Output the [x, y] coordinate of the center of the cell containing the given text.  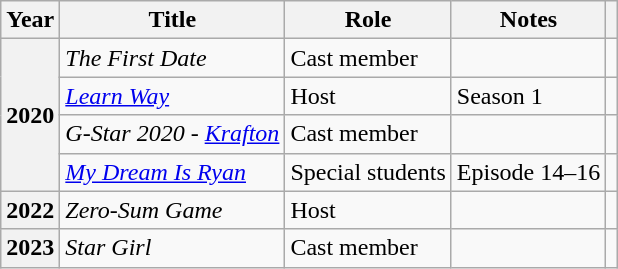
Star Girl [172, 248]
Zero-Sum Game [172, 210]
Year [30, 20]
Role [368, 20]
2022 [30, 210]
Episode 14–16 [528, 172]
Learn Way [172, 96]
Season 1 [528, 96]
2023 [30, 248]
My Dream Is Ryan [172, 172]
Notes [528, 20]
Title [172, 20]
2020 [30, 115]
The First Date [172, 58]
Special students [368, 172]
G-Star 2020 - Krafton [172, 134]
